Determine the [X, Y] coordinate at the center of the cell enclosing the given text.  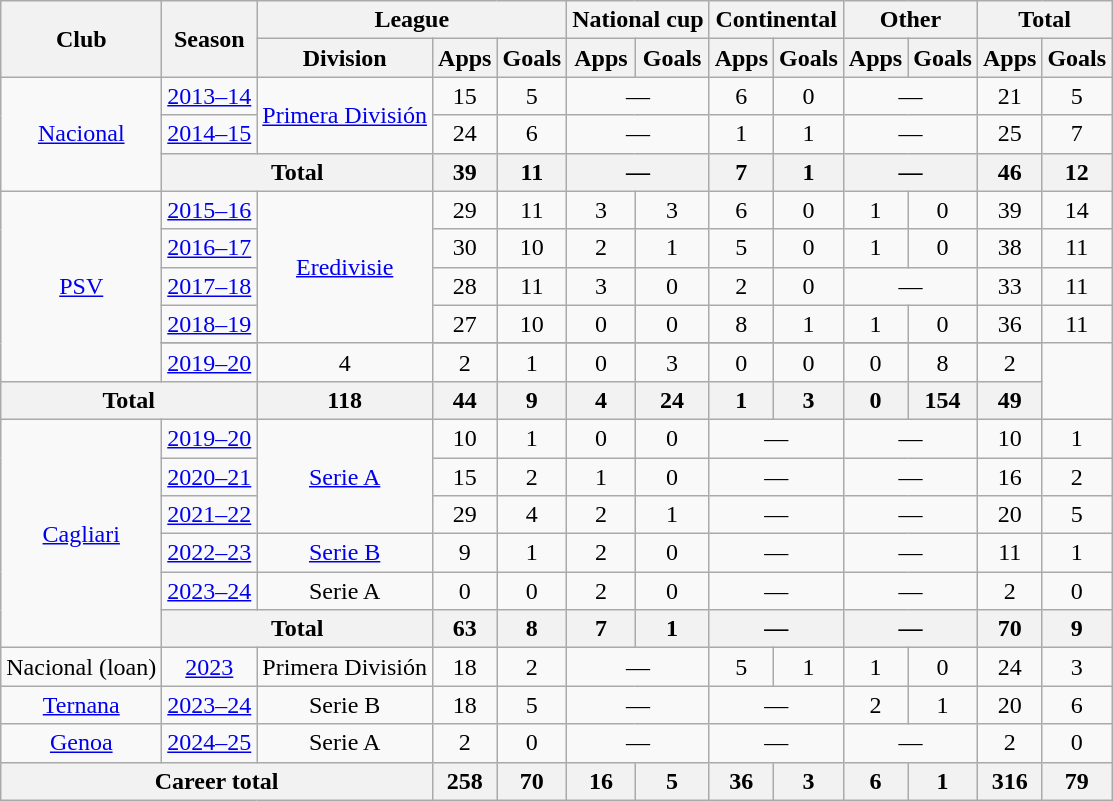
Cagliari [82, 533]
2021–22 [210, 515]
2016–17 [210, 248]
316 [1009, 781]
21 [1009, 96]
2017–18 [210, 286]
33 [1009, 286]
49 [1009, 400]
2014–15 [210, 134]
2015–16 [210, 210]
2013–14 [210, 96]
14 [1077, 210]
44 [465, 400]
2018–19 [210, 324]
79 [1077, 781]
2024–25 [210, 743]
Eredivisie [345, 267]
258 [465, 781]
Division [345, 58]
12 [1077, 172]
PSV [82, 286]
63 [465, 629]
Other [910, 20]
2023 [210, 667]
National cup [638, 20]
Season [210, 39]
Continental [776, 20]
118 [345, 400]
25 [1009, 134]
154 [943, 400]
Nacional (loan) [82, 667]
Genoa [82, 743]
Ternana [82, 705]
38 [1009, 248]
46 [1009, 172]
Club [82, 39]
Career total [217, 781]
League [412, 20]
30 [465, 248]
Nacional [82, 134]
2022–23 [210, 553]
27 [465, 324]
2020–21 [210, 477]
28 [465, 286]
